Scan for the cell matching the given text and deliver its [x, y] coordinate at center. 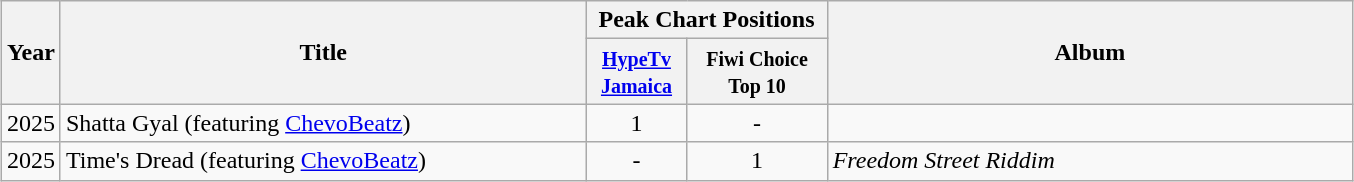
Time's Dread (featuring ChevoBeatz) [323, 161]
Shatta Gyal (featuring ChevoBeatz) [323, 123]
Album [1090, 52]
Fiwi Choice Top 10 [757, 72]
Title [323, 52]
Peak Chart Positions [706, 20]
Freedom Street Riddim [1090, 161]
Year [30, 52]
HypeTv Jamaica [636, 72]
